Find where the given text appears and provide that cell's center as (X, Y) coordinate. 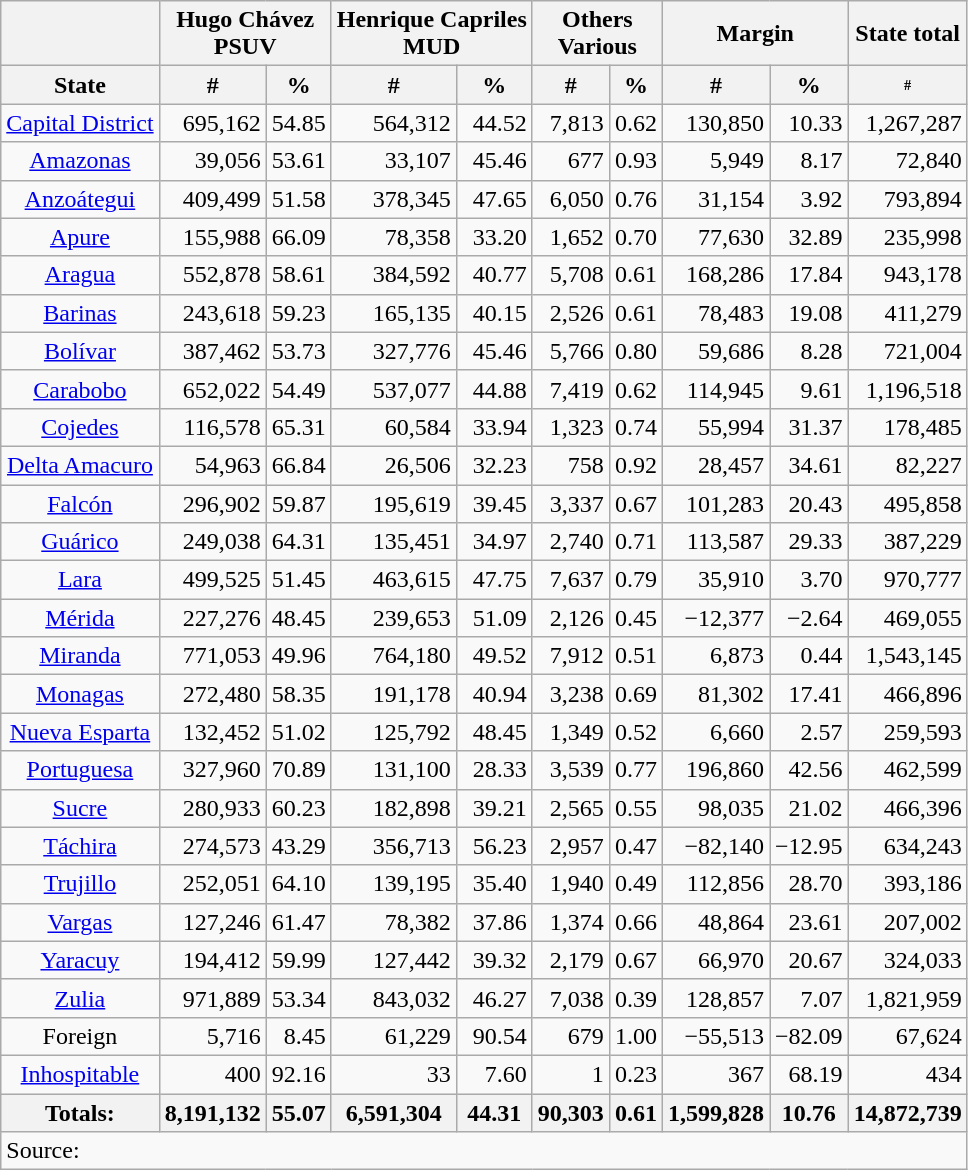
499,525 (212, 580)
771,053 (212, 656)
393,186 (908, 884)
0.44 (810, 656)
1,821,959 (908, 998)
7,813 (570, 123)
65.31 (298, 427)
8.17 (810, 161)
20.43 (810, 503)
51.58 (298, 199)
34.97 (494, 542)
0.45 (636, 618)
28.70 (810, 884)
92.16 (298, 1074)
130,850 (716, 123)
1,349 (570, 732)
387,462 (212, 351)
7,038 (570, 998)
634,243 (908, 846)
39.21 (494, 808)
31,154 (716, 199)
54.85 (298, 123)
2,126 (570, 618)
−82,140 (716, 846)
6,591,304 (394, 1113)
32.89 (810, 237)
Guárico (80, 542)
195,619 (394, 503)
−55,513 (716, 1036)
1,940 (570, 884)
State (80, 85)
9.61 (810, 389)
68.19 (810, 1074)
127,442 (394, 960)
17.84 (810, 275)
679 (570, 1036)
39.32 (494, 960)
47.65 (494, 199)
2,179 (570, 960)
90.54 (494, 1036)
0.49 (636, 884)
695,162 (212, 123)
0.76 (636, 199)
53.61 (298, 161)
72,840 (908, 161)
1,374 (570, 922)
8.28 (810, 351)
6,873 (716, 656)
495,858 (908, 503)
3,337 (570, 503)
0.93 (636, 161)
Portuguesa (80, 770)
5,708 (570, 275)
0.69 (636, 694)
3.92 (810, 199)
54,963 (212, 465)
Trujillo (80, 884)
7.60 (494, 1074)
64.10 (298, 884)
49.96 (298, 656)
Capital District (80, 123)
35.40 (494, 884)
49.52 (494, 656)
Bolívar (80, 351)
Monagas (80, 694)
552,878 (212, 275)
55.07 (298, 1113)
44.88 (494, 389)
114,945 (716, 389)
59.23 (298, 313)
55,994 (716, 427)
387,229 (908, 542)
59,686 (716, 351)
324,033 (908, 960)
125,792 (394, 732)
8,191,132 (212, 1113)
0.66 (636, 922)
State total (908, 34)
2,740 (570, 542)
35,910 (716, 580)
131,100 (394, 770)
33 (394, 1074)
1,323 (570, 427)
46.27 (494, 998)
33,107 (394, 161)
59.99 (298, 960)
43.29 (298, 846)
178,485 (908, 427)
943,178 (908, 275)
59.87 (298, 503)
721,004 (908, 351)
Lara (80, 580)
280,933 (212, 808)
19.08 (810, 313)
469,055 (908, 618)
40.77 (494, 275)
17.41 (810, 694)
Amazonas (80, 161)
327,960 (212, 770)
0.70 (636, 237)
26,506 (394, 465)
793,894 (908, 199)
564,312 (394, 123)
Zulia (80, 998)
48,864 (716, 922)
42.56 (810, 770)
327,776 (394, 351)
296,902 (212, 503)
31.37 (810, 427)
6,660 (716, 732)
Miranda (80, 656)
40.94 (494, 694)
252,051 (212, 884)
53.73 (298, 351)
81,302 (716, 694)
Cojedes (80, 427)
47.75 (494, 580)
21.02 (810, 808)
113,587 (716, 542)
139,195 (394, 884)
155,988 (212, 237)
194,412 (212, 960)
1,599,828 (716, 1113)
7,912 (570, 656)
191,178 (394, 694)
66.09 (298, 237)
2,565 (570, 808)
Anzoátegui (80, 199)
54.49 (298, 389)
70.89 (298, 770)
Vargas (80, 922)
66,970 (716, 960)
2,526 (570, 313)
8.45 (298, 1036)
227,276 (212, 618)
182,898 (394, 808)
168,286 (716, 275)
28.33 (494, 770)
Henrique CaprilesMUD (432, 34)
411,279 (908, 313)
0.52 (636, 732)
0.39 (636, 998)
3,238 (570, 694)
1.00 (636, 1036)
64.31 (298, 542)
259,593 (908, 732)
44.31 (494, 1113)
367 (716, 1074)
Margin (755, 34)
235,998 (908, 237)
239,653 (394, 618)
3,539 (570, 770)
400 (212, 1074)
67,624 (908, 1036)
356,713 (394, 846)
60.23 (298, 808)
14,872,739 (908, 1113)
60,584 (394, 427)
243,618 (212, 313)
−2.64 (810, 618)
971,889 (212, 998)
Inhospitable (80, 1074)
OthersVarious (597, 34)
20.67 (810, 960)
0.79 (636, 580)
Yaracuy (80, 960)
537,077 (394, 389)
6,050 (570, 199)
0.55 (636, 808)
Mérida (80, 618)
58.35 (298, 694)
−12.95 (810, 846)
51.02 (298, 732)
0.23 (636, 1074)
384,592 (394, 275)
39.45 (494, 503)
116,578 (212, 427)
0.71 (636, 542)
10.33 (810, 123)
0.92 (636, 465)
44.52 (494, 123)
843,032 (394, 998)
463,615 (394, 580)
28,457 (716, 465)
5,716 (212, 1036)
127,246 (212, 922)
0.47 (636, 846)
10.76 (810, 1113)
112,856 (716, 884)
274,573 (212, 846)
207,002 (908, 922)
Nueva Esparta (80, 732)
2.57 (810, 732)
51.09 (494, 618)
90,303 (570, 1113)
Carabobo (80, 389)
Totals: (80, 1113)
272,480 (212, 694)
0.80 (636, 351)
66.84 (298, 465)
Foreign (80, 1036)
101,283 (716, 503)
434 (908, 1074)
462,599 (908, 770)
3.70 (810, 580)
78,358 (394, 237)
32.23 (494, 465)
Falcón (80, 503)
0.77 (636, 770)
466,396 (908, 808)
249,038 (212, 542)
Barinas (80, 313)
1,267,287 (908, 123)
82,227 (908, 465)
51.45 (298, 580)
58.61 (298, 275)
Táchira (80, 846)
Aragua (80, 275)
Apure (80, 237)
40.15 (494, 313)
0.74 (636, 427)
758 (570, 465)
Delta Amacuro (80, 465)
970,777 (908, 580)
61.47 (298, 922)
0.51 (636, 656)
39,056 (212, 161)
34.61 (810, 465)
128,857 (716, 998)
−12,377 (716, 618)
5,949 (716, 161)
−82.09 (810, 1036)
61,229 (394, 1036)
53.34 (298, 998)
409,499 (212, 199)
1,543,145 (908, 656)
5,766 (570, 351)
56.23 (494, 846)
132,452 (212, 732)
196,860 (716, 770)
1,196,518 (908, 389)
33.20 (494, 237)
Source: (484, 1151)
466,896 (908, 694)
378,345 (394, 199)
652,022 (212, 389)
29.33 (810, 542)
7,419 (570, 389)
1,652 (570, 237)
23.61 (810, 922)
Hugo ChávezPSUV (245, 34)
77,630 (716, 237)
7.07 (810, 998)
764,180 (394, 656)
78,382 (394, 922)
677 (570, 161)
2,957 (570, 846)
1 (570, 1074)
33.94 (494, 427)
Sucre (80, 808)
98,035 (716, 808)
135,451 (394, 542)
7,637 (570, 580)
165,135 (394, 313)
78,483 (716, 313)
37.86 (494, 922)
